Pinpoint the cell where the given text exists, returning its [X, Y] midpoint coordinate. 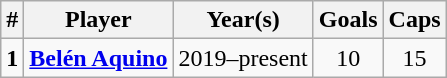
10 [348, 58]
15 [414, 58]
Belén Aquino [98, 58]
Player [98, 20]
2019–present [243, 58]
Year(s) [243, 20]
# [12, 20]
1 [12, 58]
Goals [348, 20]
Caps [414, 20]
